Detect which cell encompasses the target text, then output its (X, Y) center coordinate. 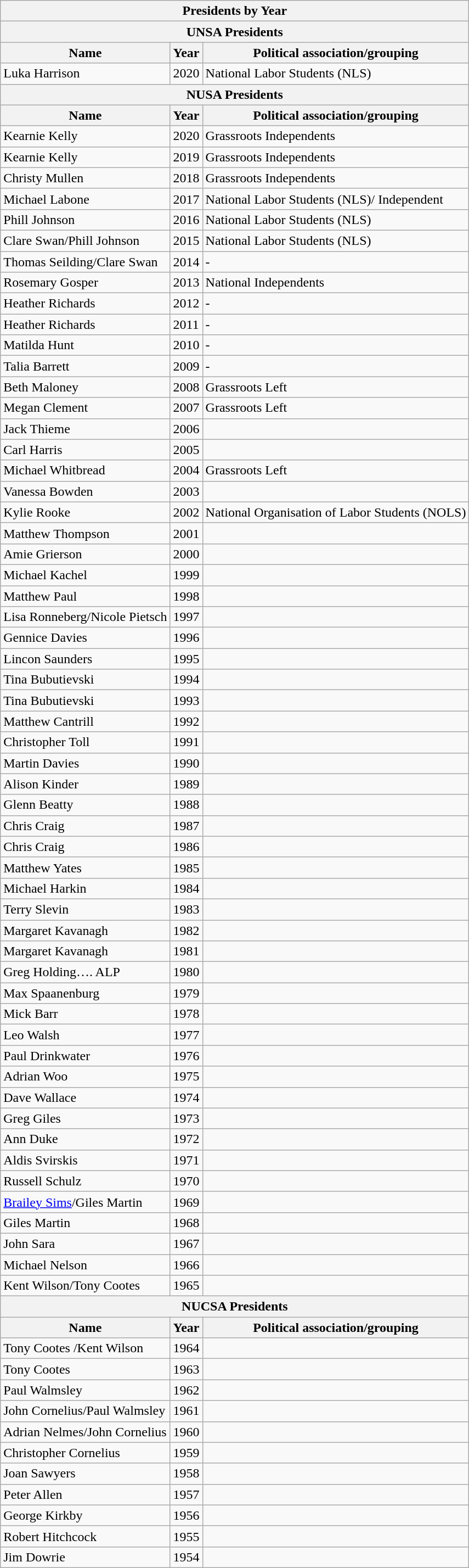
Ann Duke (86, 1139)
National Organisation of Labor Students (NOLS) (336, 512)
Matthew Thompson (86, 533)
2018 (187, 178)
2017 (187, 199)
Max Spaanenburg (86, 993)
1955 (187, 1536)
1954 (187, 1557)
2015 (187, 240)
1970 (187, 1181)
2019 (187, 157)
2011 (187, 324)
1982 (187, 931)
NUCSA Presidents (235, 1307)
1991 (187, 742)
1979 (187, 993)
2014 (187, 262)
1985 (187, 867)
1995 (187, 659)
1960 (187, 1432)
Terry Slevin (86, 909)
2005 (187, 450)
Jack Thieme (86, 429)
1999 (187, 575)
1994 (187, 680)
2010 (187, 345)
Greg Holding…. ALP (86, 972)
Glenn Beatty (86, 805)
1978 (187, 1014)
1966 (187, 1264)
Clare Swan/Phill Johnson (86, 240)
Rosemary Gosper (86, 283)
Matthew Yates (86, 867)
2009 (187, 366)
National Labor Students (NLS)/ Independent (336, 199)
1983 (187, 909)
Aldis Svirskis (86, 1160)
Tony Cootes /Kent Wilson (86, 1348)
Giles Martin (86, 1223)
2012 (187, 304)
Matilda Hunt (86, 345)
1965 (187, 1286)
1972 (187, 1139)
1969 (187, 1202)
1971 (187, 1160)
George Kirkby (86, 1515)
Michael Kachel (86, 575)
1998 (187, 596)
1976 (187, 1056)
Christopher Toll (86, 742)
Adrian Woo (86, 1077)
1963 (187, 1369)
Matthew Paul (86, 596)
Tony Cootes (86, 1369)
1986 (187, 847)
NUSA Presidents (235, 94)
1974 (187, 1097)
Megan Clement (86, 408)
UNSA Presidents (235, 32)
1964 (187, 1348)
2008 (187, 387)
1958 (187, 1474)
1981 (187, 951)
1988 (187, 805)
1987 (187, 826)
Joan Sawyers (86, 1474)
Greg Giles (86, 1118)
Peter Allen (86, 1494)
Paul Drinkwater (86, 1056)
1990 (187, 763)
1977 (187, 1035)
1973 (187, 1118)
John Cornelius/Paul Walmsley (86, 1411)
Michael Labone (86, 199)
1984 (187, 888)
1989 (187, 784)
Gennice Davies (86, 638)
Lincon Saunders (86, 659)
Michael Nelson (86, 1264)
1956 (187, 1515)
2003 (187, 491)
Jim Dowrie (86, 1557)
Christopher Cornelius (86, 1453)
Leo Walsh (86, 1035)
Matthew Cantrill (86, 721)
2000 (187, 554)
Lisa Ronneberg/Nicole Pietsch (86, 617)
Michael Harkin (86, 888)
2013 (187, 283)
1957 (187, 1494)
Adrian Nelmes/John Cornelius (86, 1432)
Carl Harris (86, 450)
Alison Kinder (86, 784)
Luka Harrison (86, 74)
Dave Wallace (86, 1097)
2006 (187, 429)
Beth Maloney (86, 387)
1961 (187, 1411)
1996 (187, 638)
Kylie Rooke (86, 512)
Vanessa Bowden (86, 491)
1962 (187, 1390)
2004 (187, 471)
Amie Grierson (86, 554)
1967 (187, 1244)
Mick Barr (86, 1014)
2002 (187, 512)
2016 (187, 220)
Martin Davies (86, 763)
1975 (187, 1077)
1968 (187, 1223)
1992 (187, 721)
1959 (187, 1453)
1980 (187, 972)
1997 (187, 617)
John Sara (86, 1244)
Thomas Seilding/Clare Swan (86, 262)
2007 (187, 408)
1993 (187, 701)
Robert Hitchcock (86, 1536)
Christy Mullen (86, 178)
Russell Schulz (86, 1181)
Paul Walmsley (86, 1390)
2001 (187, 533)
Phill Johnson (86, 220)
Kent Wilson/Tony Cootes (86, 1286)
Talia Barrett (86, 366)
Michael Whitbread (86, 471)
Presidents by Year (235, 11)
Brailey Sims/Giles Martin (86, 1202)
National Independents (336, 283)
